Search for the cell housing the specified text and yield its (x, y) center coordinate. 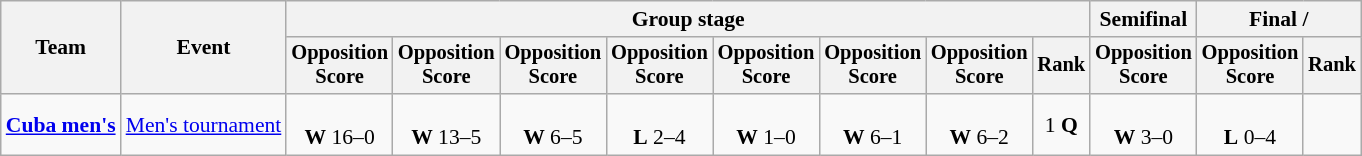
W 1–0 (766, 124)
Final / (1279, 19)
W 3–0 (1144, 124)
Men's tournament (204, 124)
Semifinal (1144, 19)
W 6–1 (872, 124)
Event (204, 48)
1 Q (1061, 124)
W 6–2 (980, 124)
W 16–0 (340, 124)
W 13–5 (446, 124)
Team (61, 48)
L 0–4 (1250, 124)
Cuba men's (61, 124)
Group stage (688, 19)
W 6–5 (554, 124)
L 2–4 (660, 124)
